Search for the cell housing the specified text and yield its [X, Y] center coordinate. 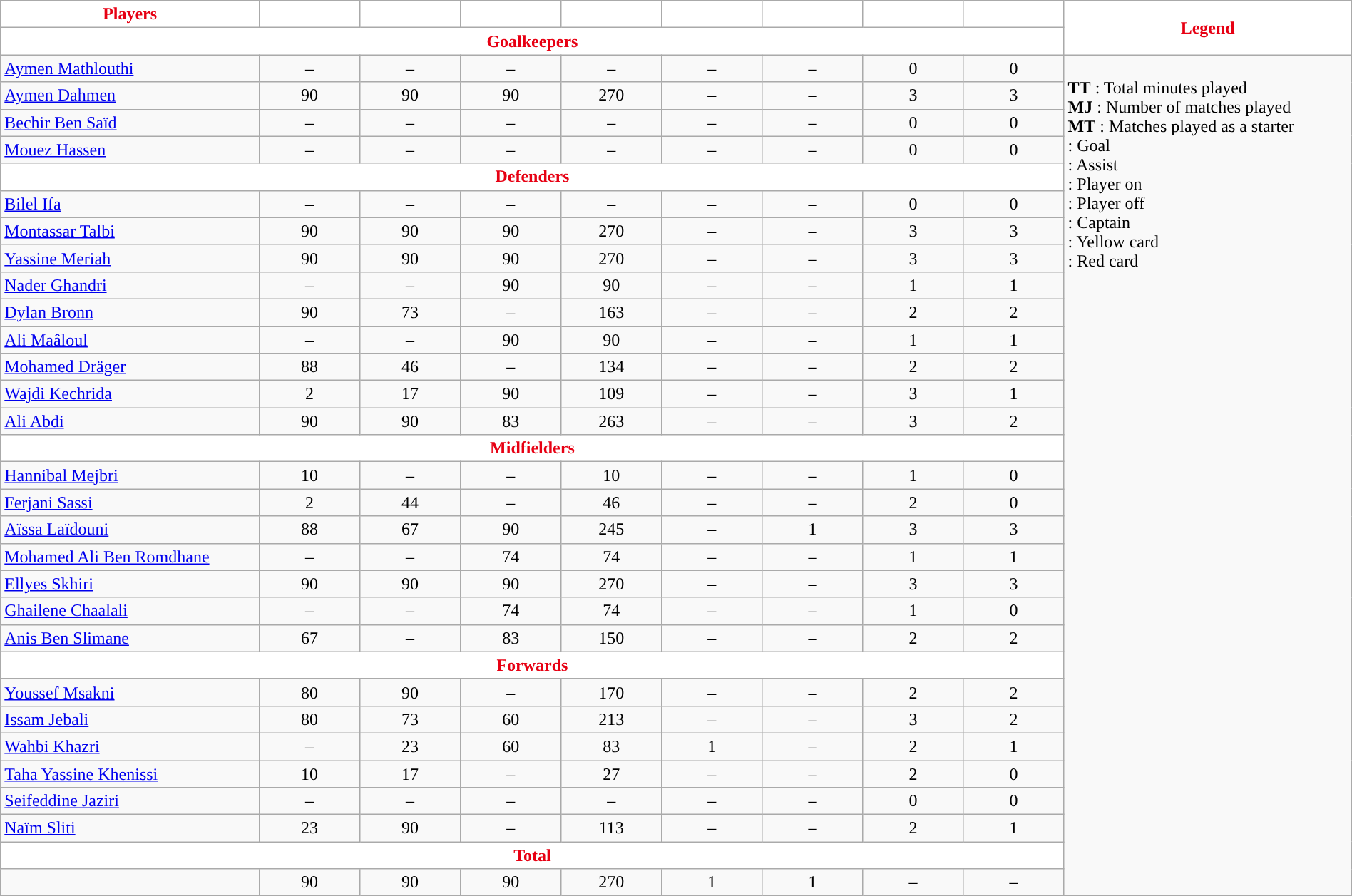
Players [130, 14]
245 [612, 530]
Taha Yassine Khenissi [130, 773]
Aïssa Laïdouni [130, 530]
Aymen Dahmen [130, 96]
44 [411, 503]
Forwards [532, 665]
Aymen Mathlouthi [130, 68]
Bilel Ifa [130, 204]
Dylan Bronn [130, 312]
134 [612, 367]
Total [532, 855]
Yassine Meriah [130, 258]
163 [612, 312]
170 [612, 692]
Seifeddine Jaziri [130, 801]
Wajdi Kechrida [130, 394]
Issam Jebali [130, 719]
109 [612, 394]
Wahbi Khazri [130, 746]
Ferjani Sassi [130, 503]
Naïm Sliti [130, 828]
Ali Maâloul [130, 340]
213 [612, 719]
Mouez Hassen [130, 150]
Goalkeepers [532, 41]
Hannibal Mejbri [130, 475]
Ellyes Skhiri [130, 584]
Mohamed Ali Ben Romdhane [130, 557]
Mohamed Dräger [130, 367]
Midfielders [532, 448]
113 [612, 828]
Nader Ghandri [130, 285]
Ghailene Chaalali [130, 611]
150 [612, 638]
Ali Abdi [130, 421]
Montassar Talbi [130, 231]
Bechir Ben Saïd [130, 123]
263 [612, 421]
Legend [1208, 28]
Youssef Msakni [130, 692]
Defenders [532, 177]
Anis Ben Slimane [130, 638]
27 [612, 773]
